Capture the cell that displays the provided text and extract its (x, y) central coordinate. 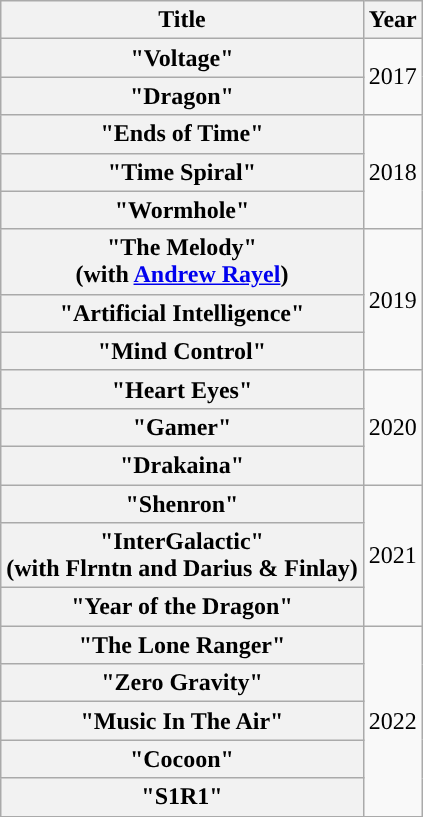
Year (392, 20)
"Zero Gravity" (182, 683)
"Music In The Air" (182, 721)
"Wormhole" (182, 210)
Title (182, 20)
"Dragon" (182, 96)
"Gamer" (182, 427)
2018 (392, 172)
"Artificial Intelligence" (182, 313)
"Mind Control" (182, 351)
2022 (392, 721)
2021 (392, 554)
"The Melody" (with Andrew Rayel) (182, 262)
"Shenron" (182, 503)
2020 (392, 427)
2019 (392, 300)
"InterGalactic" (with Flrntn and Darius & Finlay) (182, 556)
"Year of the Dragon" (182, 607)
"Voltage" (182, 58)
"Time Spiral" (182, 172)
"Heart Eyes" (182, 389)
2017 (392, 77)
"Ends of Time" (182, 134)
"S1R1" (182, 797)
"Drakaina" (182, 465)
"Cocoon" (182, 759)
"The Lone Ranger" (182, 645)
